Pinpoint the cell where the given text exists, returning its [X, Y] midpoint coordinate. 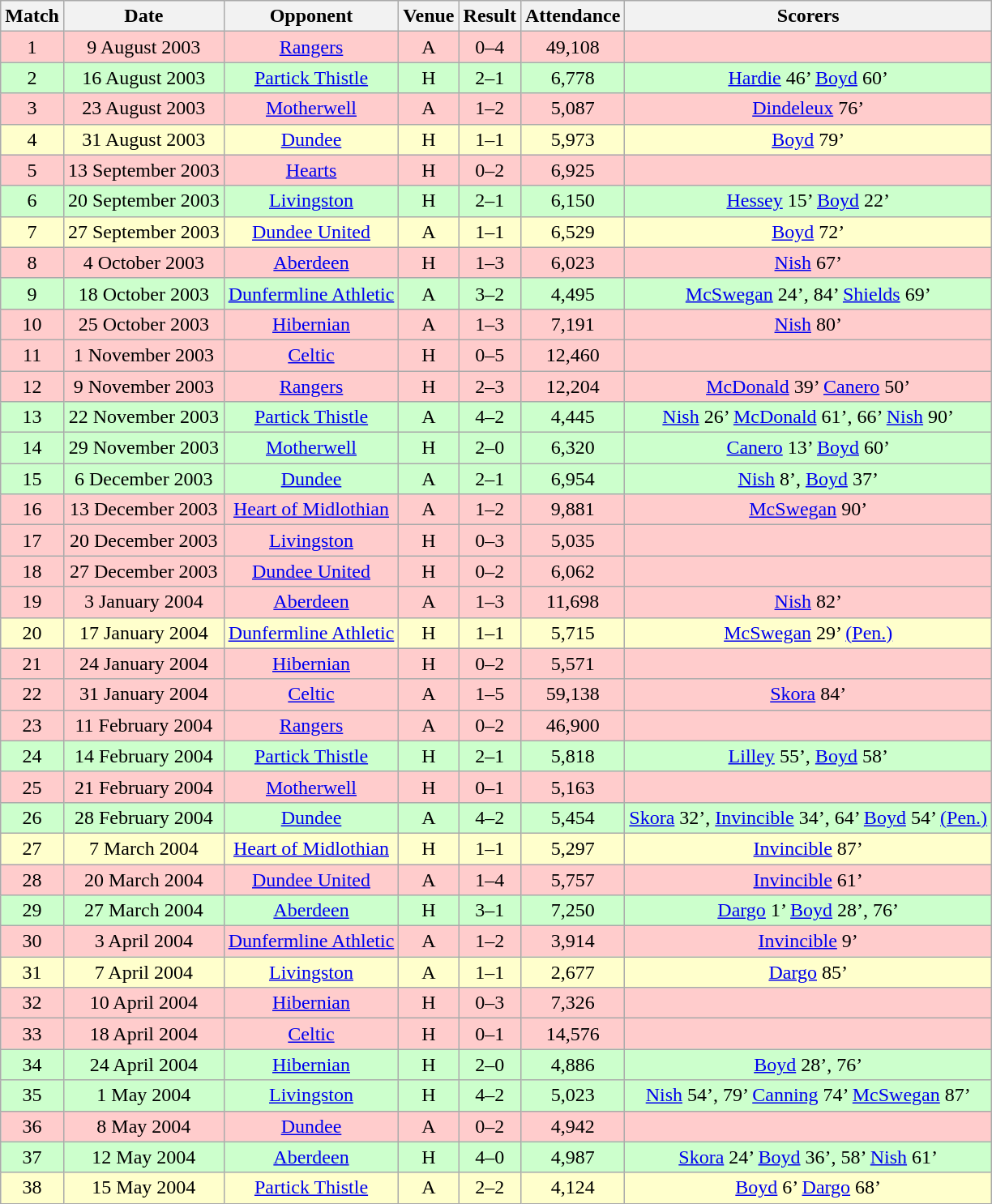
4,886 [572, 1065]
9 August 2003 [143, 47]
59,138 [572, 694]
23 [32, 725]
6,925 [572, 170]
9 November 2003 [143, 386]
Dargo 1’ Boyd 28’, 76’ [809, 911]
3 January 2004 [143, 602]
31 January 2004 [143, 694]
6,150 [572, 201]
Nish 80’ [809, 324]
25 [32, 787]
5 [32, 170]
18 April 2004 [143, 1034]
14,576 [572, 1034]
4,124 [572, 1188]
7 [32, 232]
1–5 [490, 694]
McDonald 39’ Canero 50’ [809, 386]
24 January 2004 [143, 664]
16 [32, 510]
28 February 2004 [143, 818]
4–0 [490, 1157]
0–4 [490, 47]
Boyd 6’ Dargo 68’ [809, 1188]
2–2 [490, 1188]
11 [32, 355]
6,529 [572, 232]
6,023 [572, 263]
6,062 [572, 571]
17 January 2004 [143, 633]
1 [32, 47]
27 March 2004 [143, 911]
22 November 2003 [143, 417]
Invincible 61’ [809, 879]
2,677 [572, 972]
5,973 [572, 139]
38 [32, 1188]
23 August 2003 [143, 109]
6,320 [572, 448]
9 [32, 293]
6 [32, 201]
1 May 2004 [143, 1095]
20 December 2003 [143, 540]
24 April 2004 [143, 1065]
22 [32, 694]
19 [32, 602]
Skora 32’, Invincible 34’, 64’ Boyd 54’ (Pen.) [809, 818]
27 December 2003 [143, 571]
3 April 2004 [143, 941]
37 [32, 1157]
Invincible 9’ [809, 941]
7,326 [572, 1003]
5,023 [572, 1095]
5,035 [572, 540]
Match [32, 16]
5,454 [572, 818]
Nish 82’ [809, 602]
26 [32, 818]
Date [143, 16]
14 [32, 448]
21 February 2004 [143, 787]
46,900 [572, 725]
7,191 [572, 324]
13 December 2003 [143, 510]
18 October 2003 [143, 293]
Nish 26’ McDonald 61’, 66’ Nish 90’ [809, 417]
5,087 [572, 109]
35 [32, 1095]
Nish 67’ [809, 263]
25 October 2003 [143, 324]
Dindeleux 76’ [809, 109]
12 May 2004 [143, 1157]
Venue [429, 16]
4 October 2003 [143, 263]
Nish 54’, 79’ Canning 74’ McSwegan 87’ [809, 1095]
27 September 2003 [143, 232]
5,571 [572, 664]
4,495 [572, 293]
7,250 [572, 911]
Canero 13’ Boyd 60’ [809, 448]
5,715 [572, 633]
13 September 2003 [143, 170]
Skora 84’ [809, 694]
4,942 [572, 1126]
15 May 2004 [143, 1188]
30 [32, 941]
McSwegan 29’ (Pen.) [809, 633]
28 [32, 879]
5,757 [572, 879]
3,914 [572, 941]
6,778 [572, 78]
4 [32, 139]
20 September 2003 [143, 201]
6 December 2003 [143, 479]
3 [32, 109]
4,445 [572, 417]
1–4 [490, 879]
2–3 [490, 386]
34 [32, 1065]
10 [32, 324]
8 May 2004 [143, 1126]
33 [32, 1034]
29 [32, 911]
1 November 2003 [143, 355]
Nish 8’, Boyd 37’ [809, 479]
10 April 2004 [143, 1003]
2 [32, 78]
Dargo 85’ [809, 972]
18 [32, 571]
5,297 [572, 848]
Opponent [311, 16]
Skora 24’ Boyd 36’, 58’ Nish 61’ [809, 1157]
8 [32, 263]
24 [32, 756]
Hardie 46’ Boyd 60’ [809, 78]
31 [32, 972]
17 [32, 540]
Boyd 28’, 76’ [809, 1065]
5,163 [572, 787]
Result [490, 16]
Invincible 87’ [809, 848]
5,818 [572, 756]
9,881 [572, 510]
Scorers [809, 16]
20 March 2004 [143, 879]
21 [32, 664]
12,460 [572, 355]
0–5 [490, 355]
Attendance [572, 16]
20 [32, 633]
Lilley 55’, Boyd 58’ [809, 756]
32 [32, 1003]
McSwegan 24’, 84’ Shields 69’ [809, 293]
11,698 [572, 602]
7 March 2004 [143, 848]
Hearts [311, 170]
16 August 2003 [143, 78]
14 February 2004 [143, 756]
31 August 2003 [143, 139]
12 [32, 386]
3–2 [490, 293]
4,987 [572, 1157]
36 [32, 1126]
15 [32, 479]
7 April 2004 [143, 972]
29 November 2003 [143, 448]
11 February 2004 [143, 725]
12,204 [572, 386]
Hessey 15’ Boyd 22’ [809, 201]
27 [32, 848]
13 [32, 417]
McSwegan 90’ [809, 510]
49,108 [572, 47]
Boyd 79’ [809, 139]
3–1 [490, 911]
Boyd 72’ [809, 232]
6,954 [572, 479]
